Locate the cell with the specified text and output its (X, Y) center coordinate. 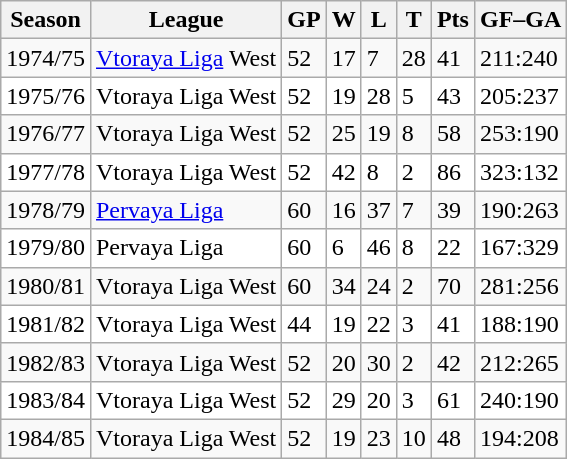
1984/85 (46, 438)
10 (414, 438)
190:263 (520, 210)
194:208 (520, 438)
61 (452, 400)
48 (452, 438)
1980/81 (46, 286)
323:132 (520, 172)
46 (378, 248)
1982/83 (46, 362)
25 (344, 134)
23 (378, 438)
17 (344, 58)
24 (378, 286)
281:256 (520, 286)
1981/82 (46, 324)
6 (344, 248)
212:265 (520, 362)
1978/79 (46, 210)
1974/75 (46, 58)
16 (344, 210)
GF–GA (520, 20)
86 (452, 172)
240:190 (520, 400)
29 (344, 400)
GP (304, 20)
Season (46, 20)
37 (378, 210)
1979/80 (46, 248)
58 (452, 134)
1975/76 (46, 96)
211:240 (520, 58)
5 (414, 96)
253:190 (520, 134)
1977/78 (46, 172)
1976/77 (46, 134)
League (186, 20)
W (344, 20)
Pts (452, 20)
43 (452, 96)
1983/84 (46, 400)
34 (344, 286)
44 (304, 324)
T (414, 20)
70 (452, 286)
39 (452, 210)
188:190 (520, 324)
30 (378, 362)
205:237 (520, 96)
167:329 (520, 248)
L (378, 20)
